Pinpoint the cell where the given text exists, returning its [X, Y] midpoint coordinate. 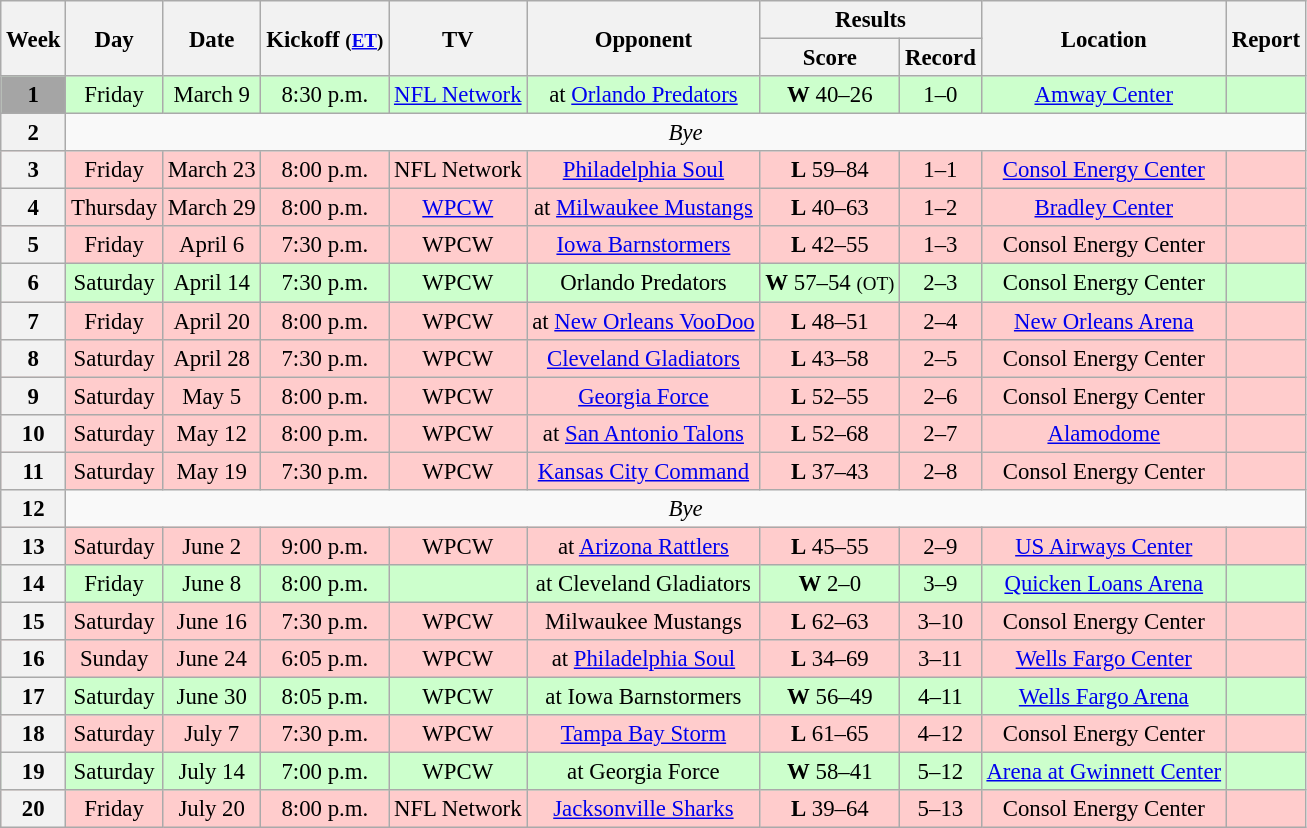
L 59–84 [830, 170]
US Airways Center [1104, 546]
April 20 [212, 321]
Thursday [114, 208]
Date [212, 38]
Iowa Barnstormers [644, 245]
Bradley Center [1104, 208]
14 [34, 584]
1–1 [940, 170]
at Orlando Predators [644, 95]
New Orleans Arena [1104, 321]
19 [34, 772]
TV [458, 38]
2–4 [940, 321]
L 42–55 [830, 245]
Sunday [114, 659]
Orlando Predators [644, 283]
4–11 [940, 697]
at Arizona Rattlers [644, 546]
5–12 [940, 772]
L 62–63 [830, 621]
W 56–49 [830, 697]
Milwaukee Mustangs [644, 621]
3–10 [940, 621]
W 57–54 (OT) [830, 283]
13 [34, 546]
8:30 p.m. [325, 95]
Kansas City Command [644, 471]
3–9 [940, 584]
W 40–26 [830, 95]
at Iowa Barnstormers [644, 697]
Wells Fargo Center [1104, 659]
9:00 p.m. [325, 546]
W 2–0 [830, 584]
L 34–69 [830, 659]
20 [34, 809]
W 58–41 [830, 772]
8 [34, 358]
18 [34, 734]
May 12 [212, 433]
5 [34, 245]
June 30 [212, 697]
Week [34, 38]
L 48–51 [830, 321]
at Philadelphia Soul [644, 659]
2–6 [940, 396]
at Cleveland Gladiators [644, 584]
2–3 [940, 283]
at San Antonio Talons [644, 433]
Jacksonville Sharks [644, 809]
2–9 [940, 546]
2–8 [940, 471]
7:00 p.m. [325, 772]
April 14 [212, 283]
5–13 [940, 809]
1–0 [940, 95]
9 [34, 396]
Cleveland Gladiators [644, 358]
March 9 [212, 95]
Amway Center [1104, 95]
2–5 [940, 358]
March 29 [212, 208]
Alamodome [1104, 433]
3 [34, 170]
3–11 [940, 659]
April 6 [212, 245]
July 20 [212, 809]
4–12 [940, 734]
7 [34, 321]
1 [34, 95]
Results [870, 20]
L 52–55 [830, 396]
May 19 [212, 471]
April 28 [212, 358]
June 24 [212, 659]
Score [830, 58]
at Milwaukee Mustangs [644, 208]
16 [34, 659]
2–7 [940, 433]
L 37–43 [830, 471]
Tampa Bay Storm [644, 734]
Quicken Loans Arena [1104, 584]
L 40–63 [830, 208]
June 2 [212, 546]
L 43–58 [830, 358]
at Georgia Force [644, 772]
15 [34, 621]
6 [34, 283]
11 [34, 471]
L 45–55 [830, 546]
Location [1104, 38]
Philadelphia Soul [644, 170]
L 39–64 [830, 809]
1–2 [940, 208]
17 [34, 697]
Kickoff (ET) [325, 38]
4 [34, 208]
June 8 [212, 584]
Opponent [644, 38]
6:05 p.m. [325, 659]
Day [114, 38]
Report [1266, 38]
June 16 [212, 621]
May 5 [212, 396]
March 23 [212, 170]
10 [34, 433]
12 [34, 509]
1–3 [940, 245]
July 7 [212, 734]
2 [34, 133]
at New Orleans VooDoo [644, 321]
Georgia Force [644, 396]
8:05 p.m. [325, 697]
July 14 [212, 772]
Wells Fargo Arena [1104, 697]
L 52–68 [830, 433]
Record [940, 58]
Arena at Gwinnett Center [1104, 772]
L 61–65 [830, 734]
